Capture the cell that displays the provided text and extract its (x, y) central coordinate. 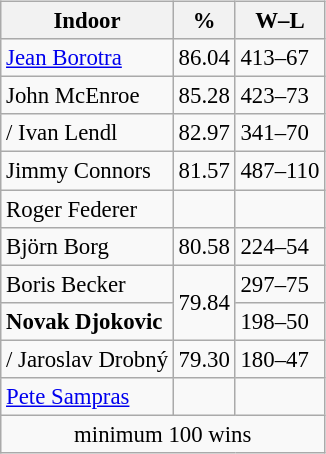
Indoor (88, 21)
224–54 (280, 246)
Pete Sampras (88, 396)
487–110 (280, 171)
minimum 100 wins (163, 434)
% (204, 21)
79.30 (204, 359)
/ Jaroslav Drobný (88, 359)
341–70 (280, 133)
Roger Federer (88, 209)
86.04 (204, 58)
79.84 (204, 302)
81.57 (204, 171)
198–50 (280, 321)
82.97 (204, 133)
W–L (280, 21)
180–47 (280, 359)
Jimmy Connors (88, 171)
John McEnroe (88, 96)
Jean Borotra (88, 58)
80.58 (204, 246)
423–73 (280, 96)
297–75 (280, 284)
Novak Djokovic (88, 321)
Boris Becker (88, 284)
/ Ivan Lendl (88, 133)
Björn Borg (88, 246)
85.28 (204, 96)
413–67 (280, 58)
